Locate the cell with the specified text and output its [x, y] center coordinate. 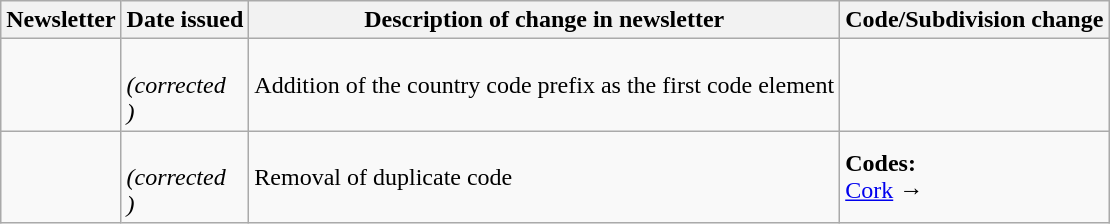
Removal of duplicate code [544, 177]
Description of change in newsletter [544, 20]
Addition of the country code prefix as the first code element [544, 85]
Newsletter [61, 20]
Code/Subdivision change [974, 20]
Codes: Cork → [974, 177]
Date issued [185, 20]
